Output the [X, Y] coordinate of the center of the cell containing the given text.  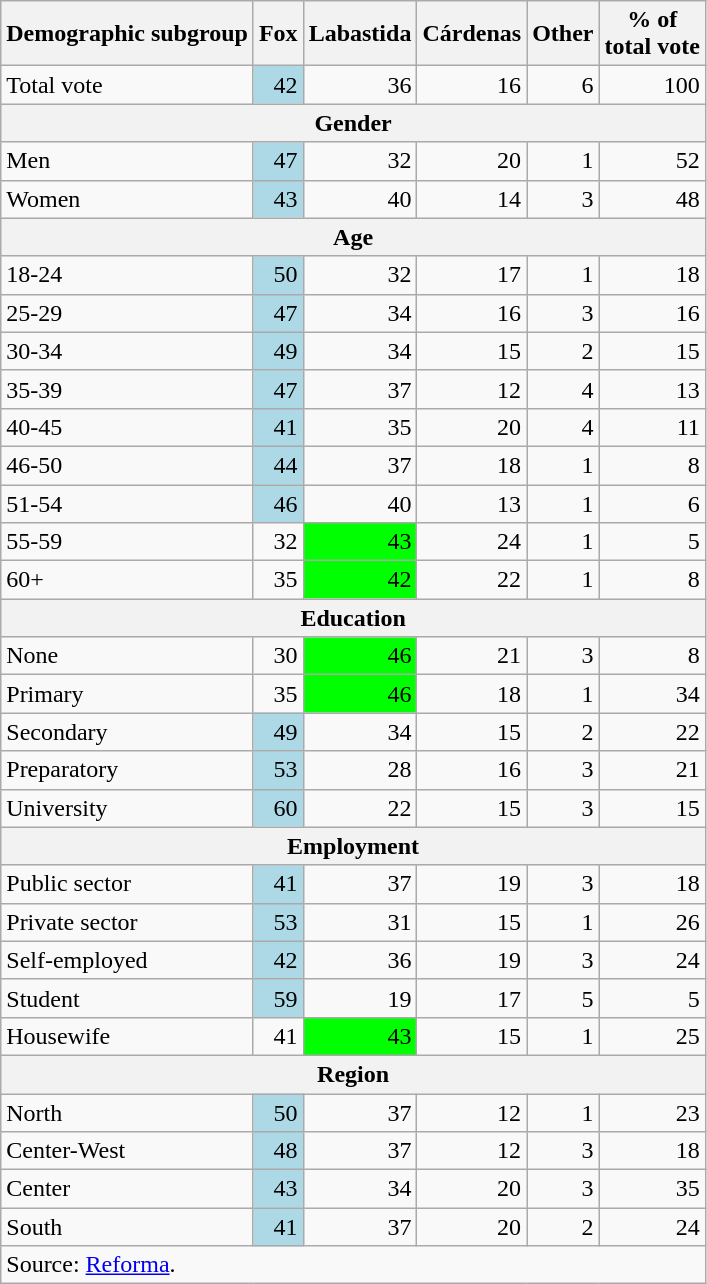
Primary [128, 694]
44 [278, 465]
Center-West [128, 1151]
None [128, 656]
Education [354, 618]
Source: Reforma. [354, 1265]
Women [128, 199]
North [128, 1113]
51-54 [128, 503]
60 [278, 808]
Secondary [128, 732]
35-39 [128, 389]
Student [128, 998]
Region [354, 1074]
South [128, 1227]
30-34 [128, 351]
Total vote [128, 85]
Other [563, 34]
31 [360, 922]
% oftotal vote [652, 34]
Employment [354, 846]
18-24 [128, 275]
60+ [128, 580]
Demographic subgroup [128, 34]
11 [652, 427]
25-29 [128, 313]
30 [278, 656]
Fox [278, 34]
Private sector [128, 922]
25 [652, 1036]
28 [360, 770]
46-50 [128, 465]
100 [652, 85]
Gender [354, 123]
Men [128, 161]
23 [652, 1113]
26 [652, 922]
Age [354, 237]
University [128, 808]
40-45 [128, 427]
Center [128, 1189]
Preparatory [128, 770]
Housewife [128, 1036]
14 [472, 199]
Labastida [360, 34]
Public sector [128, 884]
55-59 [128, 542]
Cárdenas [472, 34]
59 [278, 998]
Self-employed [128, 960]
52 [652, 161]
